For the text-containing cell, return its midpoint in [X, Y] coordinate format. 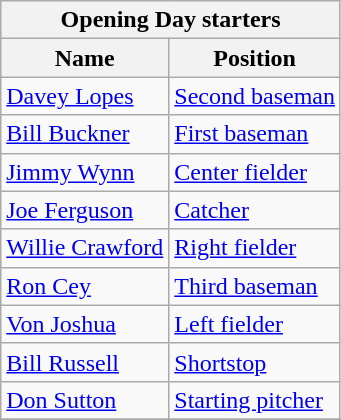
Left fielder [255, 324]
Starting pitcher [255, 400]
Bill Russell [85, 362]
Davey Lopes [85, 96]
Bill Buckner [85, 134]
Opening Day starters [171, 20]
Ron Cey [85, 286]
Shortstop [255, 362]
Right fielder [255, 248]
Jimmy Wynn [85, 172]
First baseman [255, 134]
Second baseman [255, 96]
Position [255, 58]
Willie Crawford [85, 248]
Name [85, 58]
Von Joshua [85, 324]
Third baseman [255, 286]
Center fielder [255, 172]
Don Sutton [85, 400]
Catcher [255, 210]
Joe Ferguson [85, 210]
